Return the (X, Y) coordinate for the center point of the cell that contains the specified text.  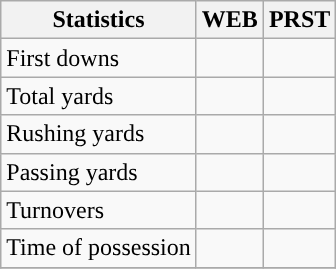
Time of possession (99, 248)
Statistics (99, 20)
PRST (299, 20)
Rushing yards (99, 134)
Total yards (99, 96)
WEB (230, 20)
Turnovers (99, 210)
First downs (99, 58)
Passing yards (99, 172)
